Capture the cell that displays the provided text and extract its [x, y] central coordinate. 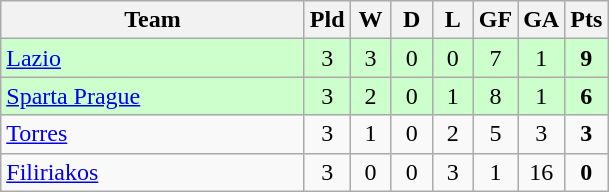
7 [495, 58]
16 [542, 172]
Filiriakos [153, 172]
Team [153, 20]
D [412, 20]
6 [586, 96]
L [452, 20]
Lazio [153, 58]
W [370, 20]
9 [586, 58]
5 [495, 134]
Pts [586, 20]
GA [542, 20]
8 [495, 96]
Sparta Prague [153, 96]
Pld [327, 20]
GF [495, 20]
Torres [153, 134]
